Extract the (X, Y) coordinate from the center of the cell holding the provided text.  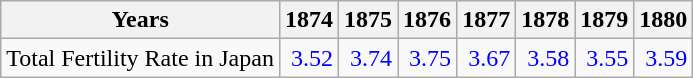
1879 (604, 20)
3.75 (428, 58)
Total Fertility Rate in Japan (140, 58)
3.59 (664, 58)
1878 (546, 20)
1875 (368, 20)
1880 (664, 20)
3.52 (308, 58)
3.55 (604, 58)
1876 (428, 20)
1877 (486, 20)
3.74 (368, 58)
Years (140, 20)
3.67 (486, 58)
3.58 (546, 58)
1874 (308, 20)
